Provide the (x, y) coordinate of the cell's center where the given text is located.  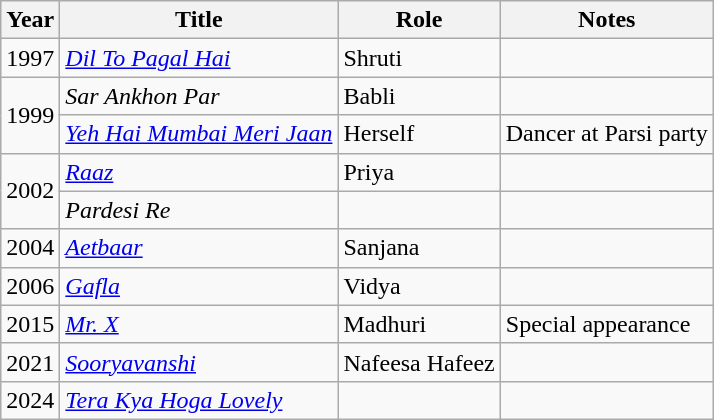
Dil To Pagal Hai (199, 58)
Aetbaar (199, 248)
1999 (30, 115)
Shruti (419, 58)
2021 (30, 362)
Madhuri (419, 324)
Mr. X (199, 324)
Yeh Hai Mumbai Meri Jaan (199, 134)
Special appearance (606, 324)
Vidya (419, 286)
Sar Ankhon Par (199, 96)
Nafeesa Hafeez (419, 362)
Tera Kya Hoga Lovely (199, 400)
Year (30, 20)
Pardesi Re (199, 210)
2006 (30, 286)
Sanjana (419, 248)
Babli (419, 96)
2024 (30, 400)
Notes (606, 20)
2015 (30, 324)
Sooryavanshi (199, 362)
Priya (419, 172)
Gafla (199, 286)
1997 (30, 58)
2004 (30, 248)
Dancer at Parsi party (606, 134)
Herself (419, 134)
2002 (30, 191)
Raaz (199, 172)
Title (199, 20)
Role (419, 20)
